Return the [x, y] coordinate for the center point of the cell that contains the specified text.  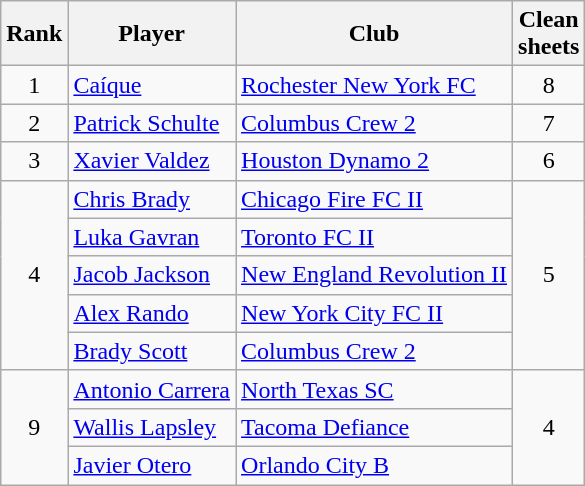
Chicago Fire FC II [374, 199]
Brady Scott [152, 351]
Caíque [152, 85]
New England Revolution II [374, 275]
Wallis Lapsley [152, 427]
Xavier Valdez [152, 161]
1 [34, 85]
North Texas SC [374, 389]
7 [549, 123]
Jacob Jackson [152, 275]
Houston Dynamo 2 [374, 161]
5 [549, 275]
Javier Otero [152, 465]
Orlando City B [374, 465]
2 [34, 123]
Rank [34, 34]
Player [152, 34]
Luka Gavran [152, 237]
Patrick Schulte [152, 123]
Rochester New York FC [374, 85]
Toronto FC II [374, 237]
Tacoma Defiance [374, 427]
Chris Brady [152, 199]
6 [549, 161]
Club [374, 34]
Cleansheets [549, 34]
New York City FC II [374, 313]
Alex Rando [152, 313]
9 [34, 427]
Antonio Carrera [152, 389]
3 [34, 161]
8 [549, 85]
